Provide the (x, y) coordinate of the cell's center where the given text is located.  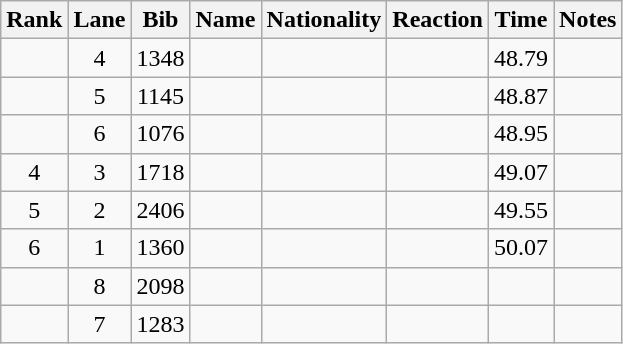
1348 (160, 58)
1283 (160, 324)
1145 (160, 96)
50.07 (520, 248)
1718 (160, 172)
2 (100, 210)
1 (100, 248)
8 (100, 286)
Reaction (438, 20)
Notes (588, 20)
3 (100, 172)
Lane (100, 20)
7 (100, 324)
Nationality (324, 20)
Name (226, 20)
Rank (34, 20)
48.79 (520, 58)
Bib (160, 20)
49.55 (520, 210)
1076 (160, 134)
2406 (160, 210)
1360 (160, 248)
2098 (160, 286)
49.07 (520, 172)
48.87 (520, 96)
48.95 (520, 134)
Time (520, 20)
